Detect which cell encompasses the target text, then output its [X, Y] center coordinate. 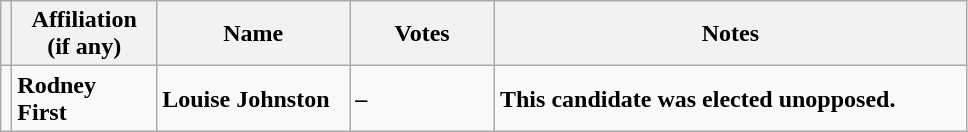
Louise Johnston [254, 98]
Notes [730, 34]
Name [254, 34]
– [422, 98]
This candidate was elected unopposed. [730, 98]
Votes [422, 34]
Rodney First [84, 98]
Affiliation (if any) [84, 34]
